Capture the cell that displays the provided text and extract its (x, y) central coordinate. 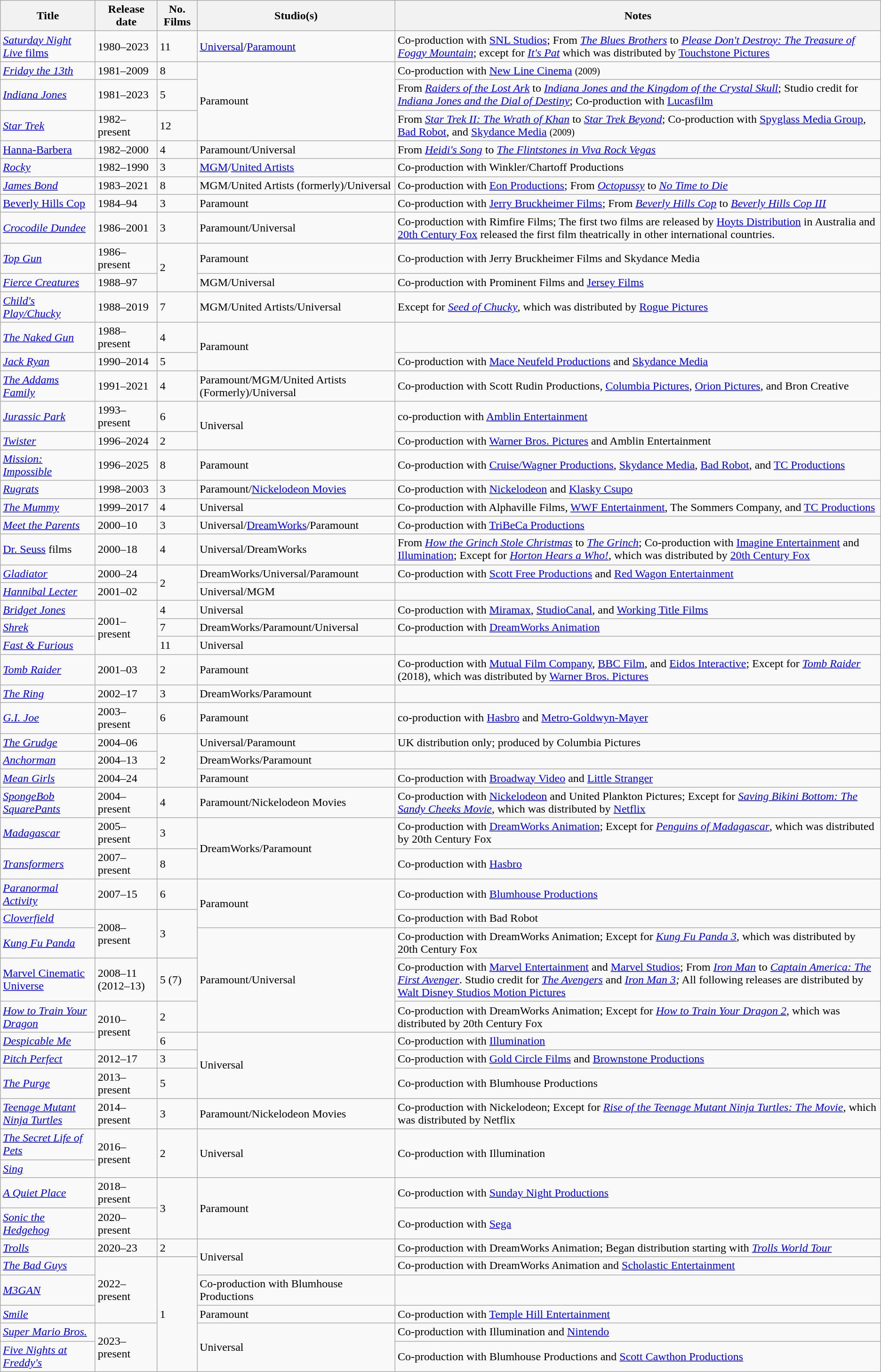
2014–present (126, 1114)
1986–present (126, 258)
2003–present (126, 718)
Friday the 13th (48, 71)
MGM/Universal (296, 282)
Mean Girls (48, 778)
Co-production with Scott Rudin Productions, Columbia Pictures, Orion Pictures, and Bron Creative (638, 386)
Shrek (48, 627)
1982–present (126, 125)
1988–97 (126, 282)
Crocodile Dundee (48, 228)
Co-production with Gold Circle Films and Brownstone Productions (638, 1059)
2008–11 (2012–13) (126, 980)
Except for Seed of Chucky, which was distributed by Rogue Pictures (638, 307)
1980–2023 (126, 46)
2000–18 (126, 550)
DreamWorks/Paramount/Universal (296, 627)
1986–2001 (126, 228)
Trolls (48, 1248)
2013–present (126, 1083)
Co-production with DreamWorks Animation; Except for How to Train Your Dragon 2, which was distributed by 20th Century Fox (638, 1016)
Studio(s) (296, 16)
Co-production with Cruise/Wagner Productions, Skydance Media, Bad Robot, and TC Productions (638, 465)
1990–2014 (126, 362)
Universal/DreamWorks/Paramount (296, 525)
The Ring (48, 694)
Co-production with Warner Bros. Pictures and Amblin Entertainment (638, 441)
2007–15 (126, 894)
2004–06 (126, 742)
Title (48, 16)
1998–2003 (126, 489)
Co-production with Sunday Night Productions (638, 1193)
MGM/United Artists (296, 168)
The Naked Gun (48, 338)
Universal/DreamWorks (296, 550)
Co-production with DreamWorks Animation; Except for Kung Fu Panda 3, which was distributed by 20th Century Fox (638, 943)
Co-production with DreamWorks Animation (638, 627)
The Grudge (48, 742)
Indiana Jones (48, 95)
Co-production with Mace Neufeld Productions and Skydance Media (638, 362)
Child's Play/Chucky (48, 307)
2012–17 (126, 1059)
G.I. Joe (48, 718)
Jurassic Park (48, 417)
Co-production with Eon Productions; From Octopussy to No Time to Die (638, 185)
Sonic the Hedgehog (48, 1223)
Rugrats (48, 489)
Paramount/MGM/United Artists (Formerly)/Universal (296, 386)
1988–2019 (126, 307)
Sing (48, 1169)
MGM/United Artists/Universal (296, 307)
The Secret Life of Pets (48, 1144)
2020–23 (126, 1248)
Tomb Raider (48, 669)
1981–2009 (126, 71)
2000–10 (126, 525)
James Bond (48, 185)
Jack Ryan (48, 362)
Mission: Impossible (48, 465)
UK distribution only; produced by Columbia Pictures (638, 742)
Co-production with Jerry Bruckheimer Films; From Beverly Hills Cop to Beverly Hills Cop III (638, 203)
Marvel Cinematic Universe (48, 980)
Co-production with Jerry Bruckheimer Films and Skydance Media (638, 258)
Co-production with Blumhouse Productions and Scott Cawthon Productions (638, 1356)
Co-production with DreamWorks Animation and Scholastic Entertainment (638, 1266)
2023–present (126, 1348)
1988–present (126, 338)
Fast & Furious (48, 645)
Release date (126, 16)
No. Films (177, 16)
Madagascar (48, 833)
2002–17 (126, 694)
Co-production with DreamWorks Animation; Except for Penguins of Madagascar, which was distributed by 20th Century Fox (638, 833)
MGM/United Artists (formerly)/Universal (296, 185)
Kung Fu Panda (48, 943)
Co-production with Hasbro (638, 864)
Co-production with New Line Cinema (2009) (638, 71)
Co-production with Prominent Films and Jersey Films (638, 282)
Smile (48, 1314)
1982–2000 (126, 150)
Co-production with Winkler/Chartoff Productions (638, 168)
2001–03 (126, 669)
Meet the Parents (48, 525)
1982–1990 (126, 168)
Twister (48, 441)
SpongeBob SquarePants (48, 803)
Fierce Creatures (48, 282)
co-production with Amblin Entertainment (638, 417)
2022–present (126, 1290)
Universal/MGM (296, 591)
1991–2021 (126, 386)
How to Train Your Dragon (48, 1016)
2004–present (126, 803)
The Mummy (48, 507)
Co-production with Sega (638, 1223)
Paranormal Activity (48, 894)
Anchorman (48, 760)
1996–2025 (126, 465)
A Quiet Place (48, 1193)
2005–present (126, 833)
Despicable Me (48, 1041)
Co-production with Illumination and Nintendo (638, 1332)
The Addams Family (48, 386)
2016–present (126, 1154)
2008–present (126, 933)
co-production with Hasbro and Metro-Goldwyn-Mayer (638, 718)
1996–2024 (126, 441)
1999–2017 (126, 507)
Co-production with Nickelodeon; Except for Rise of the Teenage Mutant Ninja Turtles: The Movie, which was distributed by Netflix (638, 1114)
Cloverfield (48, 918)
M3GAN (48, 1290)
Co-production with Nickelodeon and Klasky Csupo (638, 489)
Dr. Seuss films (48, 550)
From Heidi's Song to The Flintstones in Viva Rock Vegas (638, 150)
Rocky (48, 168)
Pitch Perfect (48, 1059)
Transformers (48, 864)
DreamWorks/Universal/Paramount (296, 574)
2010–present (126, 1026)
Star Trek (48, 125)
Top Gun (48, 258)
The Purge (48, 1083)
The Bad Guys (48, 1266)
1983–2021 (126, 185)
Hannibal Lecter (48, 591)
Co-production with Miramax, StudioCanal, and Working Title Films (638, 609)
Saturday Night Live films (48, 46)
Hanna-Barbera (48, 150)
2018–present (126, 1193)
1981–2023 (126, 95)
2000–24 (126, 574)
Co-production with DreamWorks Animation; Began distribution starting with Trolls World Tour (638, 1248)
2004–13 (126, 760)
1984–94 (126, 203)
Notes (638, 16)
Beverly Hills Cop (48, 203)
Bridget Jones (48, 609)
Co-production with Temple Hill Entertainment (638, 1314)
2001–present (126, 627)
12 (177, 125)
Co-production with Broadway Video and Little Stranger (638, 778)
Teenage Mutant Ninja Turtles (48, 1114)
Co-production with TriBeCa Productions (638, 525)
2001–02 (126, 591)
Co-production with Bad Robot (638, 918)
Super Mario Bros. (48, 1332)
Gladiator (48, 574)
2020–present (126, 1223)
1 (177, 1314)
2007–present (126, 864)
5 (7) (177, 980)
Co-production with Scott Free Productions and Red Wagon Entertainment (638, 574)
Five Nights at Freddy's (48, 1356)
1993–present (126, 417)
2004–24 (126, 778)
From Star Trek II: The Wrath of Khan to Star Trek Beyond; Co-production with Spyglass Media Group, Bad Robot, and Skydance Media (2009) (638, 125)
Co-production with Alphaville Films, WWF Entertainment, The Sommers Company, and TC Productions (638, 507)
